Determine the [X, Y] coordinate at the center of the cell enclosing the given text.  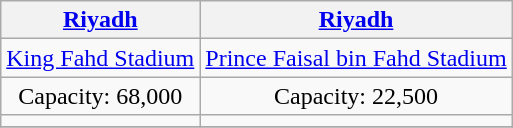
King Fahd Stadium [100, 58]
Capacity: 68,000 [100, 96]
Capacity: 22,500 [356, 96]
Prince Faisal bin Fahd Stadium [356, 58]
